Identify which cell holds the provided text, then report its (x, y) central coordinate. 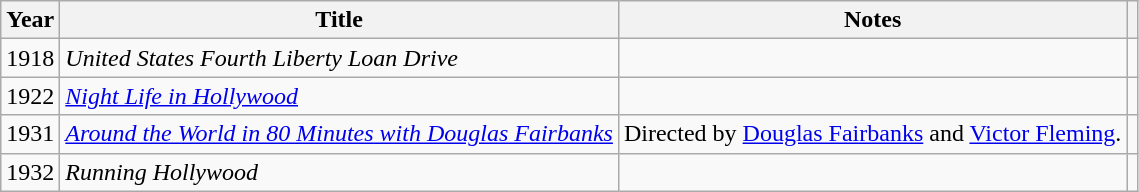
1932 (30, 172)
Directed by Douglas Fairbanks and Victor Fleming. (872, 134)
Title (340, 20)
Around the World in 80 Minutes with Douglas Fairbanks (340, 134)
Running Hollywood (340, 172)
Year (30, 20)
1922 (30, 96)
Notes (872, 20)
United States Fourth Liberty Loan Drive (340, 58)
1931 (30, 134)
1918 (30, 58)
Night Life in Hollywood (340, 96)
